Return (X, Y) of the center of cell containing provided text 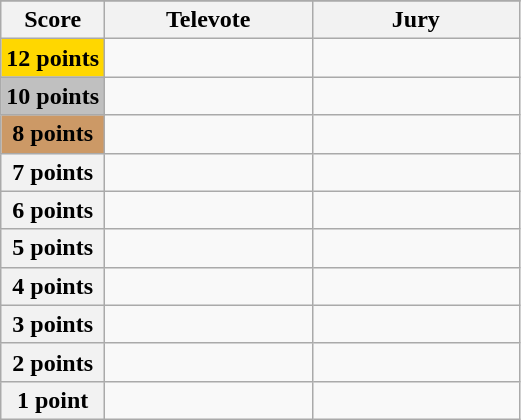
Score (53, 20)
2 points (53, 362)
8 points (53, 134)
12 points (53, 58)
5 points (53, 248)
Jury (416, 20)
Televote (209, 20)
6 points (53, 210)
10 points (53, 96)
4 points (53, 286)
7 points (53, 172)
1 point (53, 400)
3 points (53, 324)
